Extract the (X, Y) coordinate from the center of the cell holding the provided text.  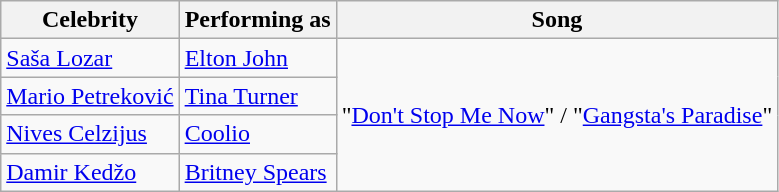
Tina Turner (258, 96)
Performing as (258, 20)
Song (557, 20)
Elton John (258, 58)
Nives Celzijus (90, 134)
Saša Lozar (90, 58)
Mario Petreković (90, 96)
Celebrity (90, 20)
Britney Spears (258, 172)
Coolio (258, 134)
"Don't Stop Me Now" / "Gangsta's Paradise" (557, 115)
Damir Kedžo (90, 172)
